Determine the (x, y) coordinate at the center of the cell enclosing the given text.  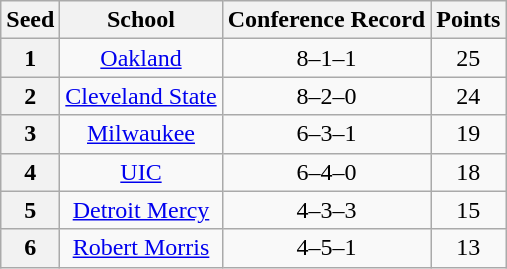
Cleveland State (141, 96)
15 (468, 210)
13 (468, 248)
2 (30, 96)
19 (468, 134)
1 (30, 58)
UIC (141, 172)
6–3–1 (326, 134)
Detroit Mercy (141, 210)
8–1–1 (326, 58)
6 (30, 248)
Seed (30, 20)
18 (468, 172)
8–2–0 (326, 96)
6–4–0 (326, 172)
3 (30, 134)
Oakland (141, 58)
5 (30, 210)
Conference Record (326, 20)
Robert Morris (141, 248)
24 (468, 96)
School (141, 20)
4–3–3 (326, 210)
4–5–1 (326, 248)
25 (468, 58)
Points (468, 20)
4 (30, 172)
Milwaukee (141, 134)
